Provide the (x, y) coordinate of the cell's center where the given text is located.  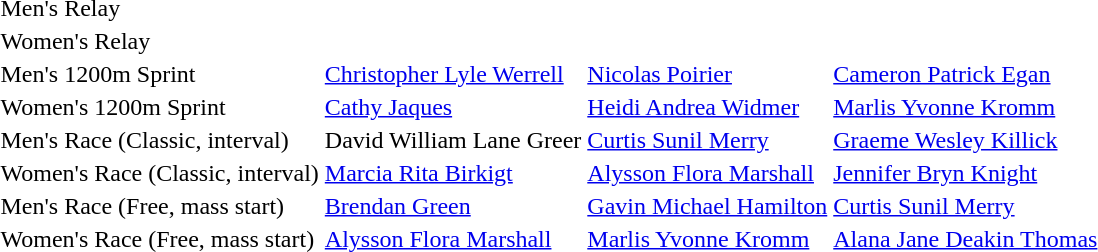
Cathy Jaques (453, 107)
Alysson Flora Marshall (708, 173)
Nicolas Poirier (708, 74)
Brendan Green (453, 206)
Heidi Andrea Widmer (708, 107)
Gavin Michael Hamilton (708, 206)
Curtis Sunil Merry (708, 140)
Christopher Lyle Werrell (453, 74)
David William Lane Greer (453, 140)
Marcia Rita Birkigt (453, 173)
